Return the [X, Y] coordinate for the center point of the cell that contains the specified text.  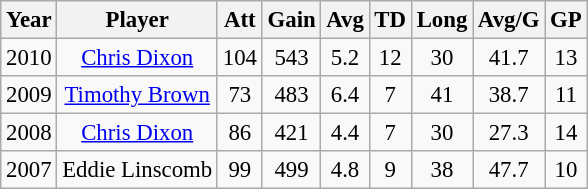
104 [240, 58]
Year [29, 20]
5.2 [345, 58]
2009 [29, 95]
Long [442, 20]
41.7 [509, 58]
Eddie Linscomb [138, 170]
Timothy Brown [138, 95]
Avg/G [509, 20]
38 [442, 170]
12 [390, 58]
6.4 [345, 95]
421 [292, 133]
Avg [345, 20]
GP [566, 20]
Player [138, 20]
Gain [292, 20]
41 [442, 95]
Att [240, 20]
543 [292, 58]
2007 [29, 170]
2008 [29, 133]
4.4 [345, 133]
27.3 [509, 133]
483 [292, 95]
13 [566, 58]
47.7 [509, 170]
4.8 [345, 170]
11 [566, 95]
9 [390, 170]
38.7 [509, 95]
14 [566, 133]
73 [240, 95]
86 [240, 133]
10 [566, 170]
499 [292, 170]
2010 [29, 58]
TD [390, 20]
99 [240, 170]
